Determine the (X, Y) coordinate at the center of the cell enclosing the given text.  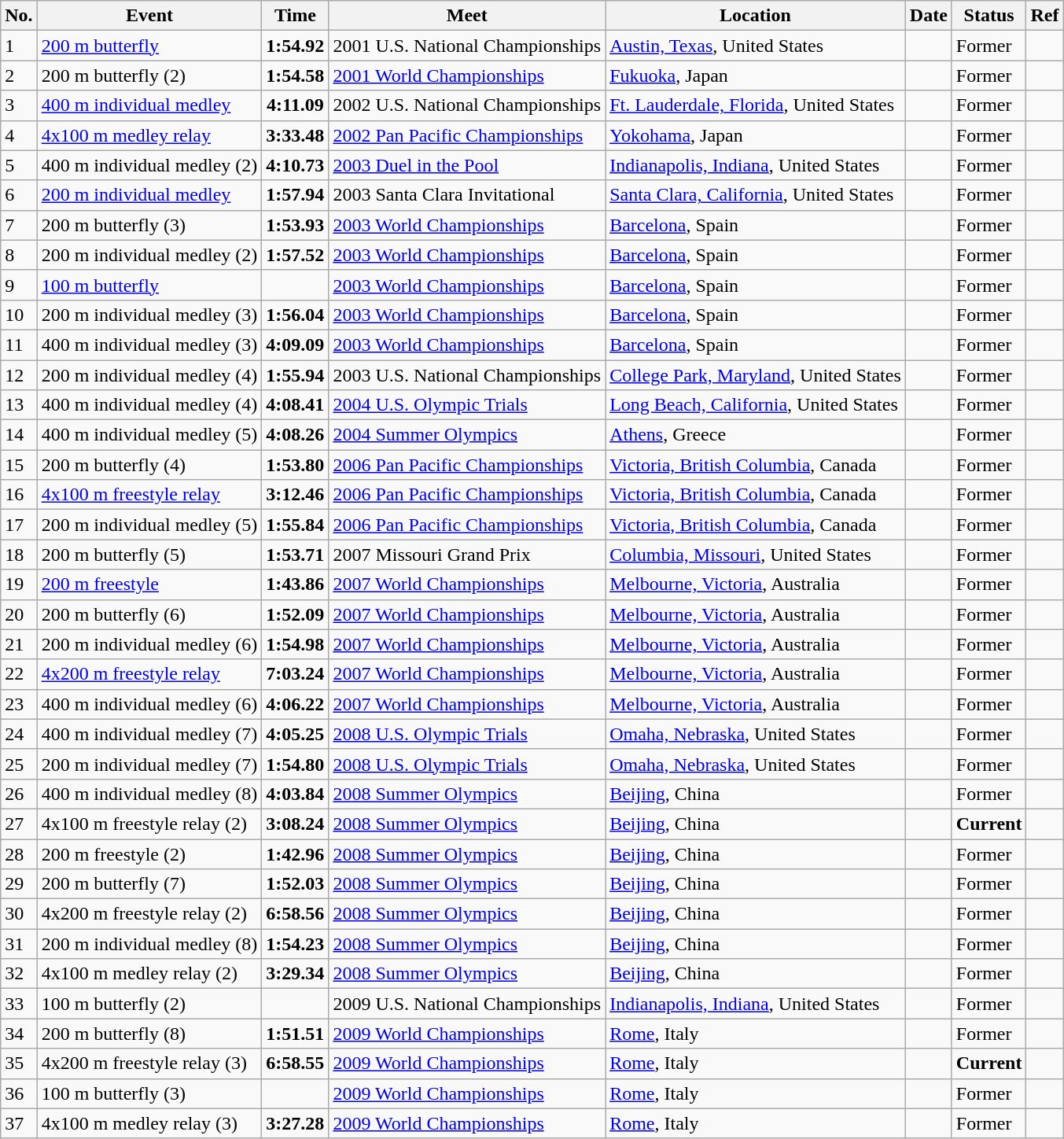
200 m butterfly (3) (149, 225)
4x100 m medley relay (3) (149, 1123)
6:58.55 (296, 1063)
1:52.09 (296, 614)
1:43.86 (296, 584)
2009 U.S. National Championships (467, 1004)
35 (19, 1063)
4:05.25 (296, 734)
1:55.94 (296, 375)
1:57.52 (296, 255)
1:57.94 (296, 195)
200 m butterfly (149, 46)
29 (19, 884)
4:06.22 (296, 704)
2007 Missouri Grand Prix (467, 555)
1:52.03 (296, 884)
1:51.51 (296, 1034)
4:08.41 (296, 405)
1:54.80 (296, 764)
200 m butterfly (6) (149, 614)
15 (19, 465)
200 m butterfly (2) (149, 76)
Long Beach, California, United States (756, 405)
27 (19, 824)
6 (19, 195)
Ft. Lauderdale, Florida, United States (756, 105)
7 (19, 225)
4:08.26 (296, 435)
9 (19, 285)
1:53.71 (296, 555)
200 m butterfly (7) (149, 884)
1:56.04 (296, 315)
400 m individual medley (8) (149, 794)
3 (19, 105)
Date (928, 16)
3:08.24 (296, 824)
4x100 m medley relay (2) (149, 974)
20 (19, 614)
4:09.09 (296, 345)
Athens, Greece (756, 435)
400 m individual medley (7) (149, 734)
1:54.23 (296, 944)
4x100 m medley relay (149, 135)
32 (19, 974)
3:33.48 (296, 135)
1:53.80 (296, 465)
4:03.84 (296, 794)
5 (19, 165)
Location (756, 16)
200 m individual medley (2) (149, 255)
7:03.24 (296, 674)
12 (19, 375)
200 m butterfly (8) (149, 1034)
Time (296, 16)
8 (19, 255)
23 (19, 704)
1:54.98 (296, 644)
Status (989, 16)
4:10.73 (296, 165)
6:58.56 (296, 914)
4x100 m freestyle relay (2) (149, 824)
21 (19, 644)
2 (19, 76)
4 (19, 135)
19 (19, 584)
4x200 m freestyle relay (149, 674)
17 (19, 525)
1:55.84 (296, 525)
400 m individual medley (4) (149, 405)
18 (19, 555)
400 m individual medley (2) (149, 165)
3:12.46 (296, 495)
2003 Santa Clara Invitational (467, 195)
11 (19, 345)
200 m butterfly (5) (149, 555)
10 (19, 315)
31 (19, 944)
Yokohama, Japan (756, 135)
2001 U.S. National Championships (467, 46)
3:29.34 (296, 974)
2001 World Championships (467, 76)
28 (19, 853)
200 m individual medley (3) (149, 315)
100 m butterfly (3) (149, 1093)
26 (19, 794)
College Park, Maryland, United States (756, 375)
100 m butterfly (2) (149, 1004)
1:54.92 (296, 46)
16 (19, 495)
No. (19, 16)
200 m individual medley (8) (149, 944)
22 (19, 674)
1:53.93 (296, 225)
34 (19, 1034)
1:42.96 (296, 853)
4x200 m freestyle relay (3) (149, 1063)
37 (19, 1123)
200 m individual medley (6) (149, 644)
25 (19, 764)
4:11.09 (296, 105)
Meet (467, 16)
Ref (1044, 16)
24 (19, 734)
2004 U.S. Olympic Trials (467, 405)
400 m individual medley (5) (149, 435)
2002 U.S. National Championships (467, 105)
200 m individual medley (5) (149, 525)
Columbia, Missouri, United States (756, 555)
400 m individual medley (149, 105)
200 m freestyle (2) (149, 853)
200 m freestyle (149, 584)
14 (19, 435)
400 m individual medley (3) (149, 345)
4x200 m freestyle relay (2) (149, 914)
Santa Clara, California, United States (756, 195)
2003 Duel in the Pool (467, 165)
1:54.58 (296, 76)
200 m individual medley (149, 195)
36 (19, 1093)
Austin, Texas, United States (756, 46)
3:27.28 (296, 1123)
Fukuoka, Japan (756, 76)
2004 Summer Olympics (467, 435)
1 (19, 46)
2003 U.S. National Championships (467, 375)
200 m butterfly (4) (149, 465)
33 (19, 1004)
200 m individual medley (4) (149, 375)
4x100 m freestyle relay (149, 495)
100 m butterfly (149, 285)
13 (19, 405)
2002 Pan Pacific Championships (467, 135)
30 (19, 914)
200 m individual medley (7) (149, 764)
400 m individual medley (6) (149, 704)
Event (149, 16)
